For the text-containing cell, return its midpoint in (X, Y) coordinate format. 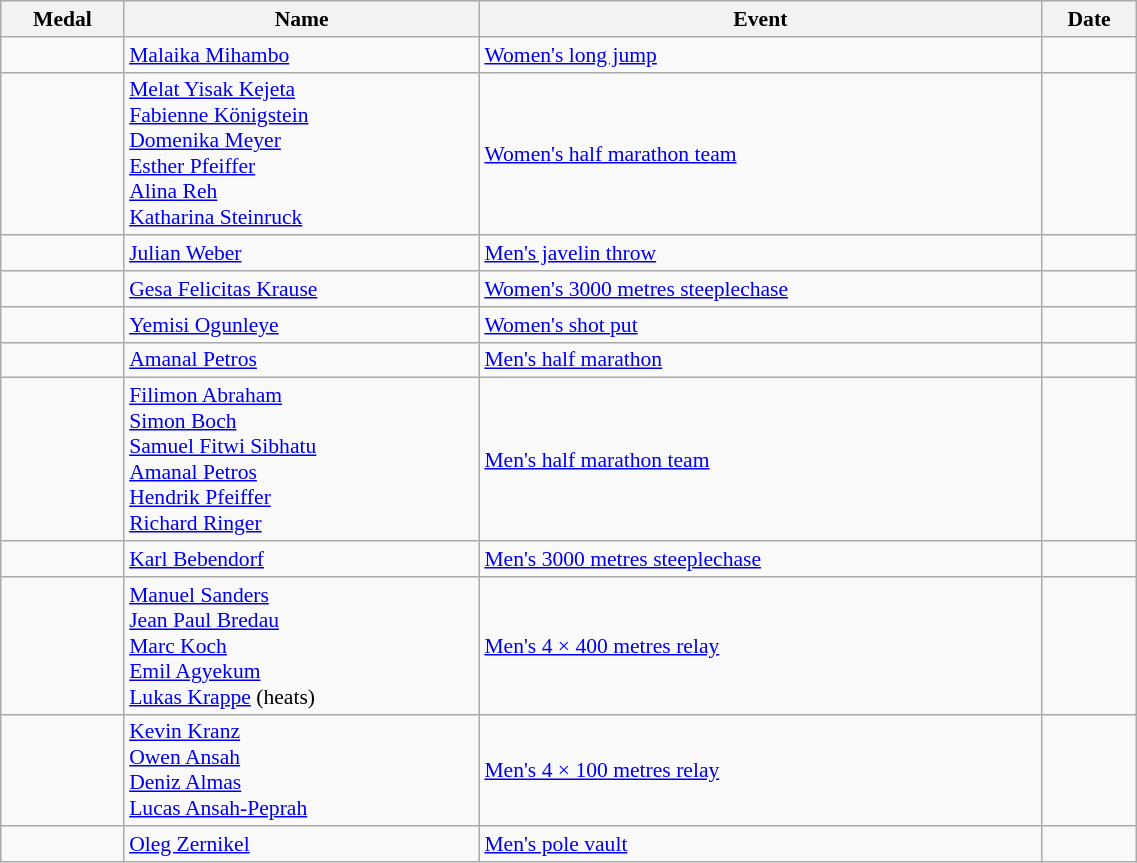
Yemisi Ogunleye (302, 325)
Men's 3000 metres steeplechase (760, 559)
Men's 4 × 100 metres relay (760, 770)
Women's long jump (760, 55)
Women's half marathon team (760, 154)
Men's half marathon team (760, 460)
Name (302, 19)
Filimon AbrahamSimon BochSamuel Fitwi SibhatuAmanal PetrosHendrik PfeifferRichard Ringer (302, 460)
Men's half marathon (760, 360)
Julian Weber (302, 254)
Gesa Felicitas Krause (302, 289)
Men's pole vault (760, 845)
Kevin KranzOwen AnsahDeniz AlmasLucas Ansah-Peprah (302, 770)
Men's 4 × 400 metres relay (760, 646)
Medal (62, 19)
Men's javelin throw (760, 254)
Malaika Mihambo (302, 55)
Event (760, 19)
Date (1088, 19)
Karl Bebendorf (302, 559)
Oleg Zernikel (302, 845)
Melat Yisak KejetaFabienne KönigsteinDomenika MeyerEsther PfeifferAlina RehKatharina Steinruck (302, 154)
Amanal Petros (302, 360)
Women's shot put (760, 325)
Manuel SandersJean Paul BredauMarc KochEmil AgyekumLukas Krappe (heats) (302, 646)
Women's 3000 metres steeplechase (760, 289)
